Pinpoint the cell where the given text exists, returning its [X, Y] midpoint coordinate. 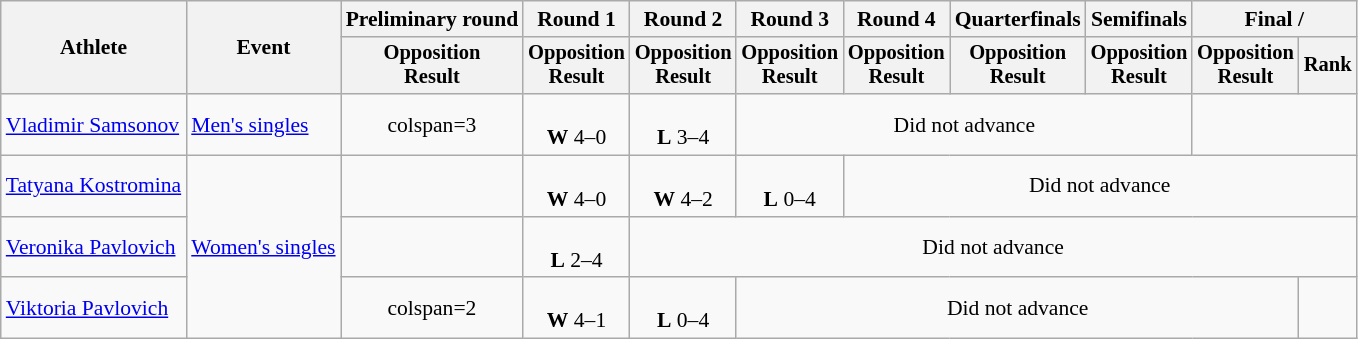
Quarterfinals [1018, 19]
Final / [1274, 19]
Veronika Pavlovich [94, 248]
Semifinals [1140, 19]
Round 2 [684, 19]
colspan=3 [432, 124]
Preliminary round [432, 19]
Round 1 [576, 19]
Athlete [94, 48]
L 3–4 [684, 124]
L 2–4 [576, 248]
Round 4 [896, 19]
Women's singles [263, 248]
Round 3 [790, 19]
W 4–2 [684, 186]
Vladimir Samsonov [94, 124]
colspan=2 [432, 308]
W 4–1 [576, 308]
Viktoria Pavlovich [94, 308]
Event [263, 48]
Tatyana Kostromina [94, 186]
Men's singles [263, 124]
Rank [1328, 66]
